Capture the cell that displays the provided text and extract its (x, y) central coordinate. 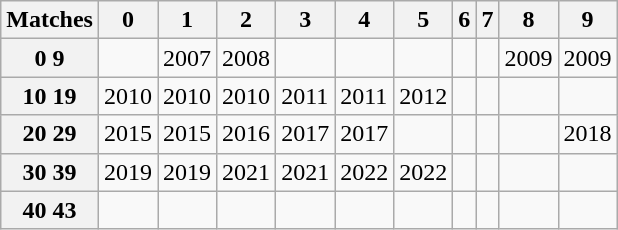
2018 (588, 134)
9 (588, 20)
0 9 (50, 58)
7 (488, 20)
30 39 (50, 172)
2007 (188, 58)
5 (424, 20)
2008 (246, 58)
10 19 (50, 96)
6 (464, 20)
20 29 (50, 134)
3 (306, 20)
2 (246, 20)
2016 (246, 134)
Matches (50, 20)
2012 (424, 96)
4 (364, 20)
0 (128, 20)
1 (188, 20)
40 43 (50, 210)
8 (528, 20)
